Search for the cell housing the specified text and yield its [X, Y] center coordinate. 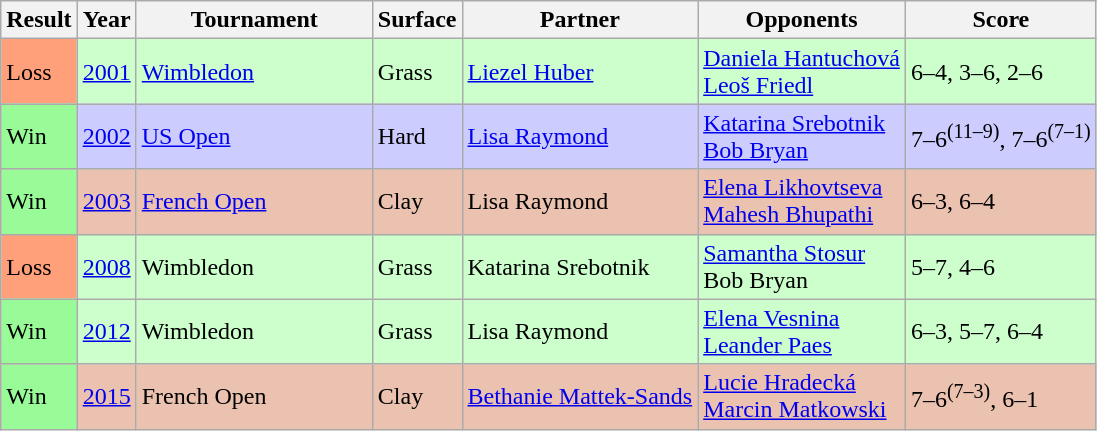
2003 [106, 202]
Elena Vesnina Leander Paes [802, 332]
Liezel Huber [580, 72]
2008 [106, 266]
Katarina Srebotnik Bob Bryan [802, 136]
2002 [106, 136]
6–3, 5–7, 6–4 [1000, 332]
Surface [417, 20]
Tournament [254, 20]
Samantha Stosur Bob Bryan [802, 266]
Daniela Hantuchová Leoš Friedl [802, 72]
Katarina Srebotnik [580, 266]
Year [106, 20]
5–7, 4–6 [1000, 266]
2001 [106, 72]
US Open [254, 136]
Bethanie Mattek-Sands [580, 396]
Partner [580, 20]
7–6(7–3), 6–1 [1000, 396]
Result [39, 20]
Hard [417, 136]
2012 [106, 332]
7–6(11–9), 7–6(7–1) [1000, 136]
Score [1000, 20]
6–4, 3–6, 2–6 [1000, 72]
Lucie Hradecká Marcin Matkowski [802, 396]
Opponents [802, 20]
Elena Likhovtseva Mahesh Bhupathi [802, 202]
2015 [106, 396]
6–3, 6–4 [1000, 202]
